Search for the cell housing the specified text and yield its [x, y] center coordinate. 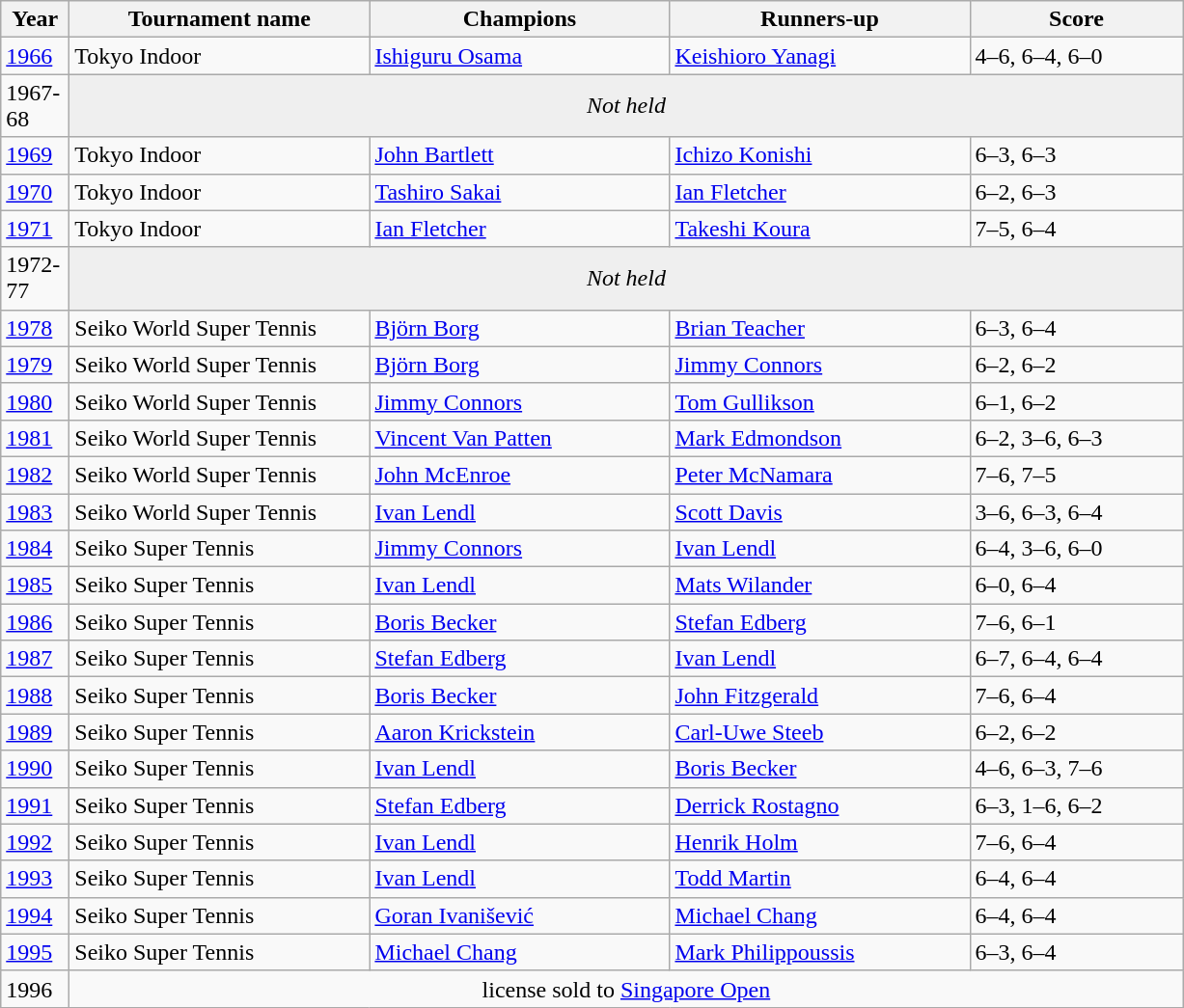
Mark Philippoussis [820, 952]
1969 [35, 155]
1993 [35, 879]
Todd Martin [820, 879]
1987 [35, 659]
1972-77 [35, 278]
Henrik Holm [820, 842]
Runners-up [820, 19]
Tournament name [220, 19]
Derrick Rostagno [820, 805]
Mark Edmondson [820, 438]
1978 [35, 328]
6–4, 3–6, 6–0 [1077, 549]
Tom Gullikson [820, 401]
1986 [35, 622]
John Fitzgerald [820, 695]
1990 [35, 769]
4–6, 6–4, 6–0 [1077, 56]
1982 [35, 475]
6–0, 6–4 [1077, 586]
1995 [35, 952]
Peter McNamara [820, 475]
Vincent Van Patten [519, 438]
6–2, 3–6, 6–3 [1077, 438]
7–6, 6–1 [1077, 622]
1989 [35, 732]
6–1, 6–2 [1077, 401]
3–6, 6–3, 6–4 [1077, 512]
Scott Davis [820, 512]
1966 [35, 56]
license sold to Singapore Open [626, 989]
1970 [35, 192]
1980 [35, 401]
Ishiguru Osama [519, 56]
1994 [35, 915]
Mats Wilander [820, 586]
4–6, 6–3, 7–6 [1077, 769]
1992 [35, 842]
John Bartlett [519, 155]
Ichizo Konishi [820, 155]
6–2, 6–3 [1077, 192]
6–3, 6–3 [1077, 155]
Takeshi Koura [820, 229]
Goran Ivanišević [519, 915]
1988 [35, 695]
1996 [35, 989]
1991 [35, 805]
John McEnroe [519, 475]
Aaron Krickstein [519, 732]
1984 [35, 549]
6–3, 1–6, 6–2 [1077, 805]
Carl-Uwe Steeb [820, 732]
1981 [35, 438]
1985 [35, 586]
Tashiro Sakai [519, 192]
1983 [35, 512]
7–5, 6–4 [1077, 229]
Champions [519, 19]
1967-68 [35, 106]
Brian Teacher [820, 328]
1979 [35, 365]
Keishioro Yanagi [820, 56]
7–6, 7–5 [1077, 475]
6–7, 6–4, 6–4 [1077, 659]
Year [35, 19]
Score [1077, 19]
1971 [35, 229]
